Capture the cell that displays the provided text and extract its (x, y) central coordinate. 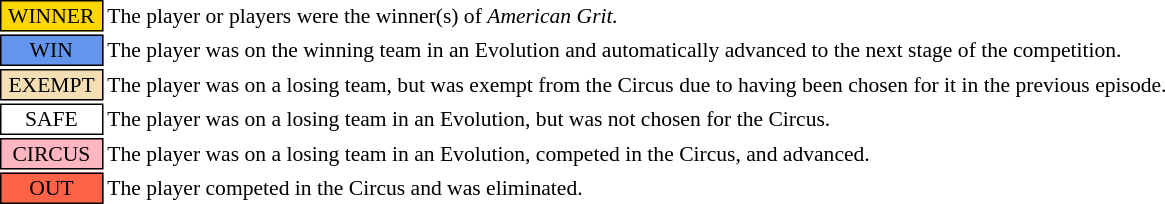
SAFE (52, 120)
OUT (52, 188)
WIN (52, 50)
CIRCUS (52, 154)
EXEMPT (52, 85)
WINNER (52, 16)
